Return [x, y] of the center of cell containing provided text 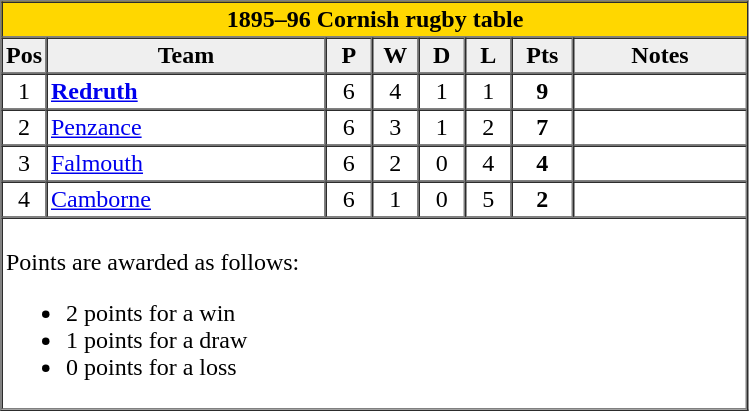
Points are awarded as follows:2 points for a win1 points for a draw0 points for a loss [375, 314]
L [488, 56]
D [441, 56]
7 [543, 128]
5 [488, 200]
Pts [543, 56]
Penzance [186, 128]
W [395, 56]
Notes [660, 56]
1895–96 Cornish rugby table [375, 20]
Camborne [186, 200]
P [349, 56]
Falmouth [186, 164]
Pos [24, 56]
9 [543, 92]
Redruth [186, 92]
Team [186, 56]
